Capture the cell that displays the provided text and extract its (X, Y) central coordinate. 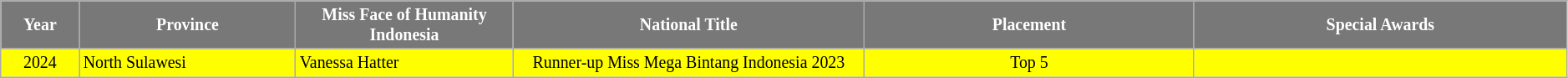
Special Awards (1380, 25)
Miss Face of Humanity Indonesia (404, 25)
Runner-up Miss Mega Bintang Indonesia 2023 (688, 62)
National Title (688, 25)
Year (40, 25)
Province (187, 25)
Placement (1029, 25)
Vanessa Hatter (404, 62)
Top 5 (1029, 62)
2024 (40, 62)
North Sulawesi (187, 62)
